Scan for the cell matching the given text and deliver its (x, y) coordinate at center. 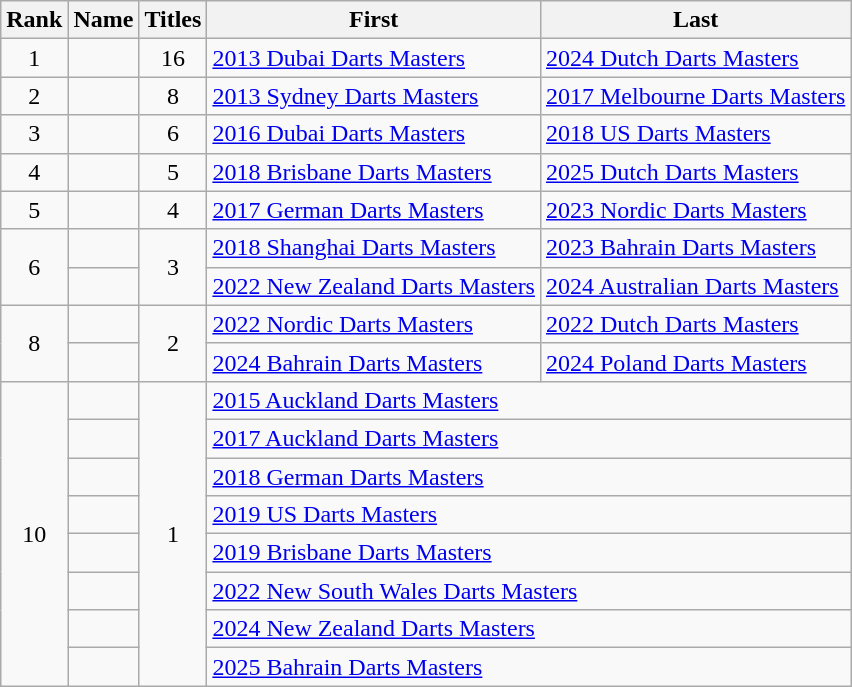
2024 Dutch Darts Masters (695, 58)
2024 New Zealand Darts Masters (529, 629)
10 (34, 533)
2025 Bahrain Darts Masters (529, 667)
2018 Brisbane Darts Masters (374, 172)
2025 Dutch Darts Masters (695, 172)
2015 Auckland Darts Masters (529, 400)
2013 Dubai Darts Masters (374, 58)
Last (695, 20)
2022 New Zealand Darts Masters (374, 286)
2019 US Darts Masters (529, 515)
2024 Bahrain Darts Masters (374, 362)
2023 Nordic Darts Masters (695, 210)
2013 Sydney Darts Masters (374, 96)
2018 Shanghai Darts Masters (374, 248)
2017 Melbourne Darts Masters (695, 96)
2019 Brisbane Darts Masters (529, 553)
Titles (173, 20)
Rank (34, 20)
2017 Auckland Darts Masters (529, 438)
2017 German Darts Masters (374, 210)
2016 Dubai Darts Masters (374, 134)
2023 Bahrain Darts Masters (695, 248)
2022 New South Wales Darts Masters (529, 591)
2022 Dutch Darts Masters (695, 324)
2022 Nordic Darts Masters (374, 324)
2024 Australian Darts Masters (695, 286)
16 (173, 58)
2018 US Darts Masters (695, 134)
First (374, 20)
2018 German Darts Masters (529, 477)
Name (104, 20)
2024 Poland Darts Masters (695, 362)
